From the cell containing the given text, extract its center point as [x, y] coordinate. 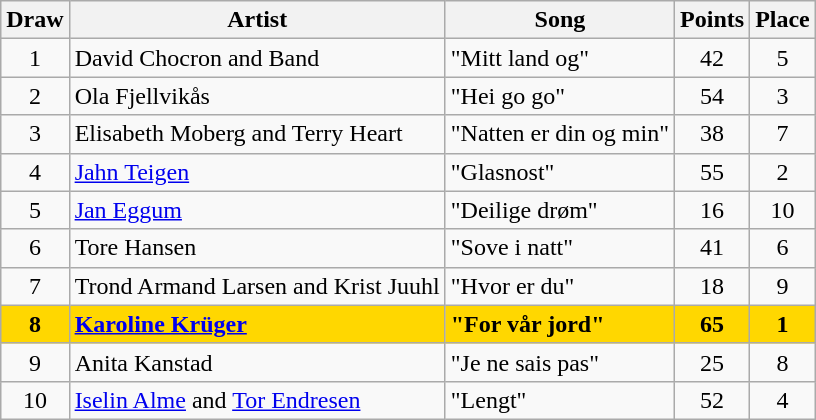
Jahn Teigen [257, 172]
"For vår jord" [560, 324]
41 [712, 248]
"Deilige drøm" [560, 210]
"Sove i natt" [560, 248]
55 [712, 172]
Elisabeth Moberg and Terry Heart [257, 134]
Iselin Alme and Tor Endresen [257, 400]
Tore Hansen [257, 248]
52 [712, 400]
38 [712, 134]
Place [783, 20]
16 [712, 210]
Points [712, 20]
25 [712, 362]
54 [712, 96]
18 [712, 286]
David Chocron and Band [257, 58]
"Mitt land og" [560, 58]
Ola Fjellvikås [257, 96]
42 [712, 58]
"Hei go go" [560, 96]
65 [712, 324]
Trond Armand Larsen and Krist Juuhl [257, 286]
Jan Eggum [257, 210]
"Hvor er du" [560, 286]
Anita Kanstad [257, 362]
Karoline Krüger [257, 324]
"Natten er din og min" [560, 134]
"Lengt" [560, 400]
"Glasnost" [560, 172]
"Je ne sais pas" [560, 362]
Song [560, 20]
Artist [257, 20]
Draw [35, 20]
